Identify which cell holds the provided text, then report its [X, Y] central coordinate. 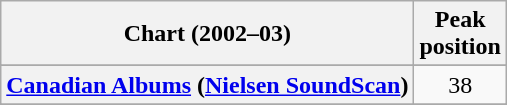
Peakposition [460, 34]
Chart (2002–03) [208, 34]
38 [460, 85]
Canadian Albums (Nielsen SoundScan) [208, 85]
